Search for the cell housing the specified text and yield its [x, y] center coordinate. 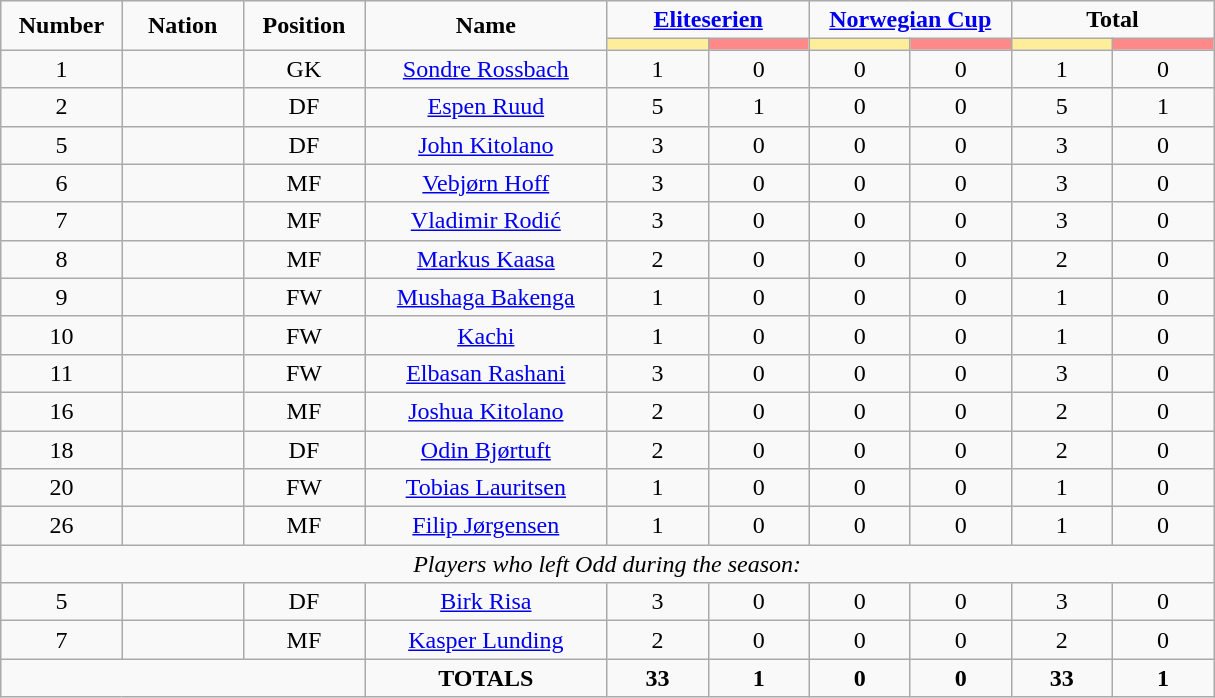
GK [304, 69]
Total [1112, 20]
18 [62, 449]
Vebjørn Hoff [486, 183]
Norwegian Cup [910, 20]
10 [62, 335]
Birk Risa [486, 602]
Filip Jørgensen [486, 526]
Players who left Odd during the season: [608, 564]
Markus Kaasa [486, 259]
Mushaga Bakenga [486, 297]
Elbasan Rashani [486, 373]
Sondre Rossbach [486, 69]
Position [304, 26]
Kasper Lunding [486, 640]
8 [62, 259]
Kachi [486, 335]
John Kitolano [486, 145]
Eliteserien [708, 20]
Vladimir Rodić [486, 221]
20 [62, 488]
Odin Bjørtuft [486, 449]
Nation [182, 26]
6 [62, 183]
Number [62, 26]
11 [62, 373]
Joshua Kitolano [486, 411]
9 [62, 297]
16 [62, 411]
Tobias Lauritsen [486, 488]
TOTALS [486, 678]
Espen Ruud [486, 107]
Name [486, 26]
26 [62, 526]
